Search for the cell housing the specified text and yield its (x, y) center coordinate. 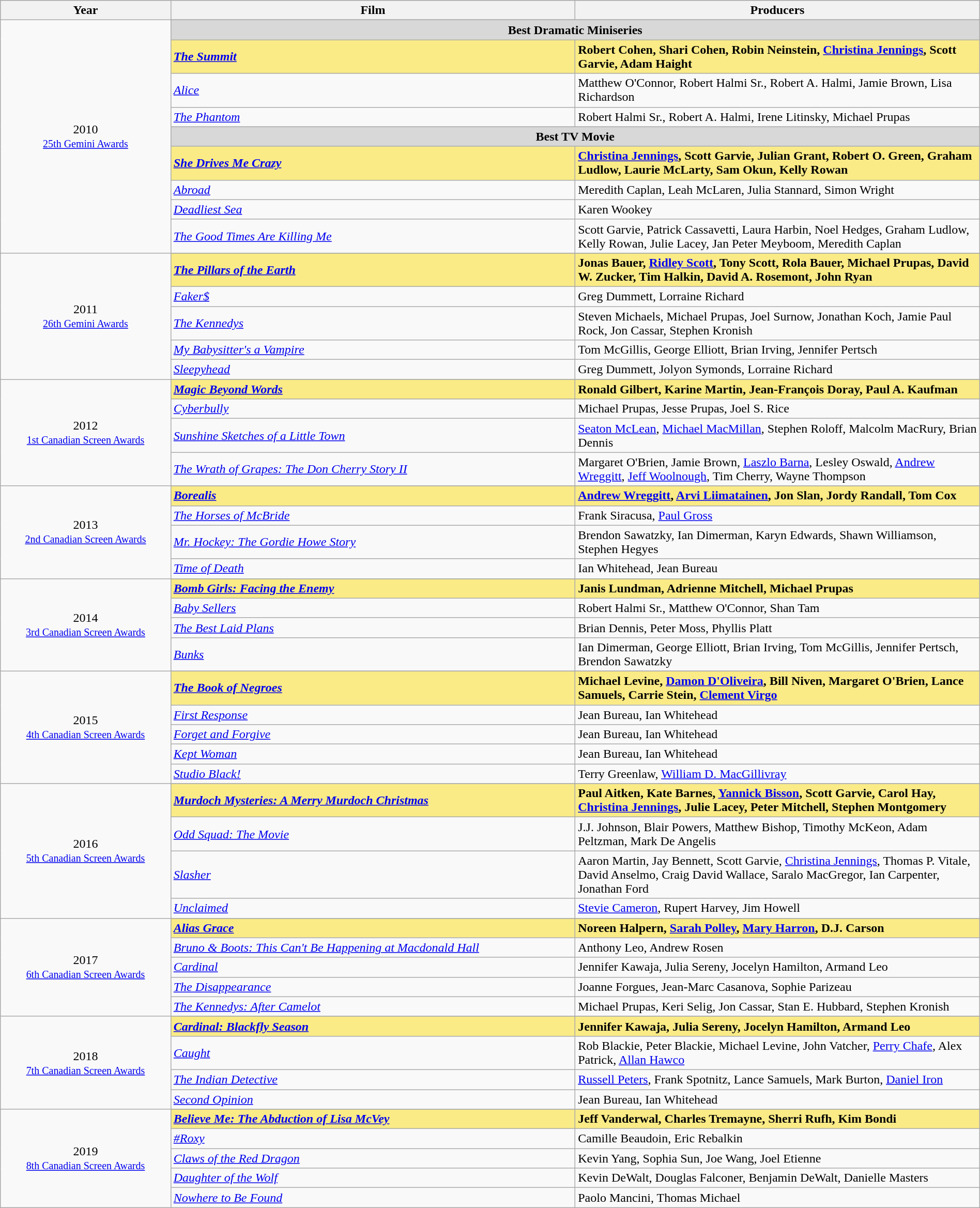
2018 7th Canadian Screen Awards (86, 1063)
Mr. Hockey: The Gordie Howe Story (373, 542)
Bruno & Boots: This Can't Be Happening at Macdonald Hall (373, 947)
Odd Squad: The Movie (373, 834)
The Phantom (373, 117)
2016 5th Canadian Screen Awards (86, 851)
Steven Michaels, Michael Prupas, Joel Surnow, Jonathan Koch, Jamie Paul Rock, Jon Cassar, Stephen Kronish (777, 323)
Tom McGillis, George Elliott, Brian Irving, Jennifer Pertsch (777, 350)
Faker$ (373, 296)
Brian Dennis, Peter Moss, Phyllis Platt (777, 628)
Frank Siracusa, Paul Gross (777, 515)
Cardinal (373, 967)
Ian Dimerman, George Elliott, Brian Irving, Tom McGillis, Jennifer Pertsch, Brendon Sawatzky (777, 654)
The Kennedys (373, 323)
Seaton McLean, Michael MacMillan, Stephen Roloff, Malcolm MacRury, Brian Dennis (777, 435)
The Wrath of Grapes: The Don Cherry Story II (373, 469)
Noreen Halpern, Sarah Polley, Mary Harron, D.J. Carson (777, 928)
Cyberbully (373, 409)
Sunshine Sketches of a Little Town (373, 435)
Daughter of the Wolf (373, 1178)
Ian Whitehead, Jean Bureau (777, 569)
Deadliest Sea (373, 209)
2015 4th Canadian Screen Awards (86, 727)
Sleepyhead (373, 370)
The Good Times Are Killing Me (373, 236)
Ronald Gilbert, Karine Martin, Jean-François Doray, Paul A. Kaufman (777, 389)
Baby Sellers (373, 608)
The Kennedys: After Camelot (373, 1006)
Believe Me: The Abduction of Lisa McVey (373, 1119)
Matthew O'Connor, Robert Halmi Sr., Robert A. Halmi, Jamie Brown, Lisa Richardson (777, 90)
2013 2nd Canadian Screen Awards (86, 532)
The Pillars of the Earth (373, 270)
Russell Peters, Frank Spotnitz, Lance Samuels, Mark Burton, Daniel Iron (777, 1079)
Janis Lundman, Adrienne Mitchell, Michael Prupas (777, 588)
Bunks (373, 654)
Unclaimed (373, 908)
Christina Jennings, Scott Garvie, Julian Grant, Robert O. Green, Graham Ludlow, Laurie McLarty, Sam Okun, Kelly Rowan (777, 163)
Forget and Forgive (373, 735)
The Disappearance (373, 987)
Second Opinion (373, 1099)
Bomb Girls: Facing the Enemy (373, 588)
Margaret O'Brien, Jamie Brown, Laszlo Barna, Lesley Oswald, Andrew Wreggitt, Jeff Woolnough, Tim Cherry, Wayne Thompson (777, 469)
Paolo Mancini, Thomas Michael (777, 1198)
Brendon Sawatzky, Ian Dimerman, Karyn Edwards, Shawn Williamson, Stephen Hegyes (777, 542)
Borealis (373, 496)
Robert Halmi Sr., Robert A. Halmi, Irene Litinsky, Michael Prupas (777, 117)
Cardinal: Blackfly Season (373, 1026)
The Best Laid Plans (373, 628)
Greg Dummett, Lorraine Richard (777, 296)
The Summit (373, 57)
Robert Halmi Sr., Matthew O'Connor, Shan Tam (777, 608)
Producers (777, 10)
The Book of Negroes (373, 687)
Nowhere to Be Found (373, 1198)
Camille Beaudoin, Eric Rebalkin (777, 1139)
Terry Greenlaw, William D. MacGillivray (777, 774)
Michael Prupas, Jesse Prupas, Joel S. Rice (777, 409)
Stevie Cameron, Rupert Harvey, Jim Howell (777, 908)
Best Dramatic Miniseries (575, 30)
Studio Black! (373, 774)
Scott Garvie, Patrick Cassavetti, Laura Harbin, Noel Hedges, Graham Ludlow, Kelly Rowan, Julie Lacey, Jan Peter Meyboom, Meredith Caplan (777, 236)
Jonas Bauer, Ridley Scott, Tony Scott, Rola Bauer, Michael Prupas, David W. Zucker, Tim Halkin, David A. Rosemont, John Ryan (777, 270)
Anthony Leo, Andrew Rosen (777, 947)
2014 3rd Canadian Screen Awards (86, 624)
She Drives Me Crazy (373, 163)
2011 26th Gemini Awards (86, 316)
Kevin Yang, Sophia Sun, Joe Wang, Joel Etienne (777, 1158)
Paul Aitken, Kate Barnes, Yannick Bisson, Scott Garvie, Carol Hay, Christina Jennings, Julie Lacey, Peter Mitchell, Stephen Montgomery (777, 800)
The Horses of McBride (373, 515)
2019 8th Canadian Screen Awards (86, 1158)
Time of Death (373, 569)
Kevin DeWalt, Douglas Falconer, Benjamin DeWalt, Danielle Masters (777, 1178)
Film (373, 10)
Meredith Caplan, Leah McLaren, Julia Stannard, Simon Wright (777, 190)
Greg Dummett, Jolyon Symonds, Lorraine Richard (777, 370)
Joanne Forgues, Jean-Marc Casanova, Sophie Parizeau (777, 987)
Alias Grace (373, 928)
Michael Levine, Damon D'Oliveira, Bill Niven, Margaret O'Brien, Lance Samuels, Carrie Stein, Clement Virgo (777, 687)
Year (86, 10)
Alice (373, 90)
#Roxy (373, 1139)
2012 1st Canadian Screen Awards (86, 433)
Karen Wookey (777, 209)
Slasher (373, 875)
Magic Beyond Words (373, 389)
Caught (373, 1052)
My Babysitter's a Vampire (373, 350)
First Response (373, 715)
Best TV Movie (575, 136)
Robert Cohen, Shari Cohen, Robin Neinstein, Christina Jennings, Scott Garvie, Adam Haight (777, 57)
Abroad (373, 190)
Jeff Vanderwal, Charles Tremayne, Sherri Rufh, Kim Bondi (777, 1119)
Claws of the Red Dragon (373, 1158)
Michael Prupas, Keri Selig, Jon Cassar, Stan E. Hubbard, Stephen Kronish (777, 1006)
Andrew Wreggitt, Arvi Liimatainen, Jon Slan, Jordy Randall, Tom Cox (777, 496)
2017 6th Canadian Screen Awards (86, 967)
J.J. Johnson, Blair Powers, Matthew Bishop, Timothy McKeon, Adam Peltzman, Mark De Angelis (777, 834)
2010 25th Gemini Awards (86, 136)
The Indian Detective (373, 1079)
Rob Blackie, Peter Blackie, Michael Levine, John Vatcher, Perry Chafe, Alex Patrick, Allan Hawco (777, 1052)
Murdoch Mysteries: A Merry Murdoch Christmas (373, 800)
Kept Woman (373, 754)
